Pinpoint the cell where the given text exists, returning its [x, y] midpoint coordinate. 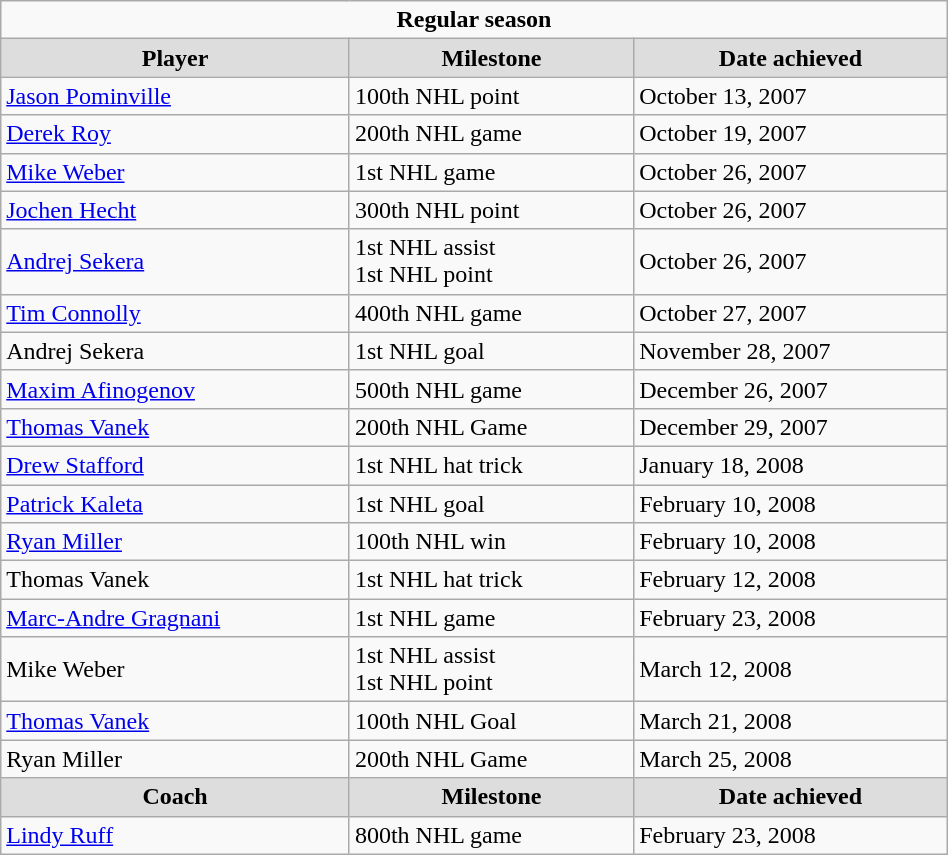
October 19, 2007 [791, 134]
March 25, 2008 [791, 759]
300th NHL point [491, 210]
Derek Roy [176, 134]
Patrick Kaleta [176, 503]
Maxim Afinogenov [176, 389]
November 28, 2007 [791, 351]
100th NHL Goal [491, 721]
Regular season [474, 20]
100th NHL win [491, 542]
Jochen Hecht [176, 210]
Player [176, 58]
Tim Connolly [176, 313]
Coach [176, 797]
Marc-Andre Gragnani [176, 618]
400th NHL game [491, 313]
Lindy Ruff [176, 835]
200th NHL game [491, 134]
March 21, 2008 [791, 721]
February 12, 2008 [791, 580]
Jason Pominville [176, 96]
October 27, 2007 [791, 313]
December 26, 2007 [791, 389]
October 13, 2007 [791, 96]
March 12, 2008 [791, 670]
800th NHL game [491, 835]
500th NHL game [491, 389]
Drew Stafford [176, 465]
January 18, 2008 [791, 465]
December 29, 2007 [791, 427]
100th NHL point [491, 96]
